Extract the [X, Y] coordinate from the center of the cell holding the provided text.  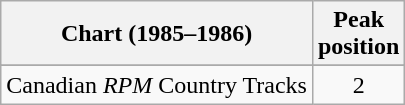
2 [358, 85]
Peakposition [358, 34]
Chart (1985–1986) [157, 34]
Canadian RPM Country Tracks [157, 85]
